Determine the (x, y) coordinate at the center of the cell enclosing the given text.  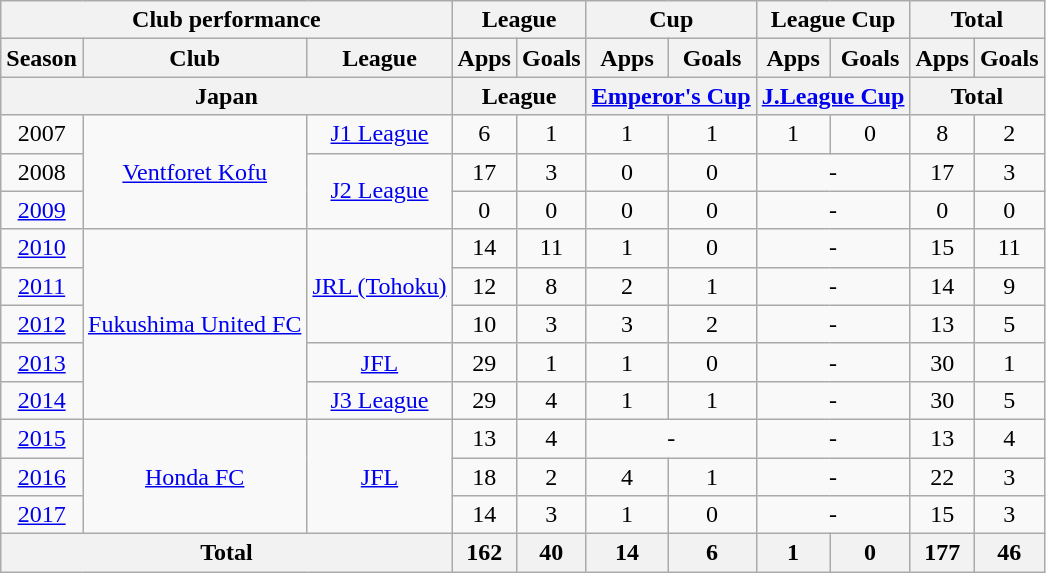
2014 (42, 400)
Club performance (226, 20)
9 (1009, 286)
12 (484, 286)
2015 (42, 438)
J3 League (380, 400)
2009 (42, 210)
Fukushima United FC (194, 324)
J.League Cup (833, 96)
Ventforet Kofu (194, 172)
46 (1009, 553)
18 (484, 477)
177 (942, 553)
2012 (42, 324)
2013 (42, 362)
2007 (42, 134)
Japan (226, 96)
Emperor's Cup (671, 96)
22 (942, 477)
2017 (42, 515)
10 (484, 324)
Honda FC (194, 476)
2011 (42, 286)
Cup (671, 20)
League Cup (833, 20)
J2 League (380, 191)
JRL (Tohoku) (380, 286)
2008 (42, 172)
J1 League (380, 134)
Season (42, 58)
2010 (42, 248)
40 (551, 553)
2016 (42, 477)
Club (194, 58)
162 (484, 553)
